Extract the (X, Y) coordinate from the center of the cell holding the provided text.  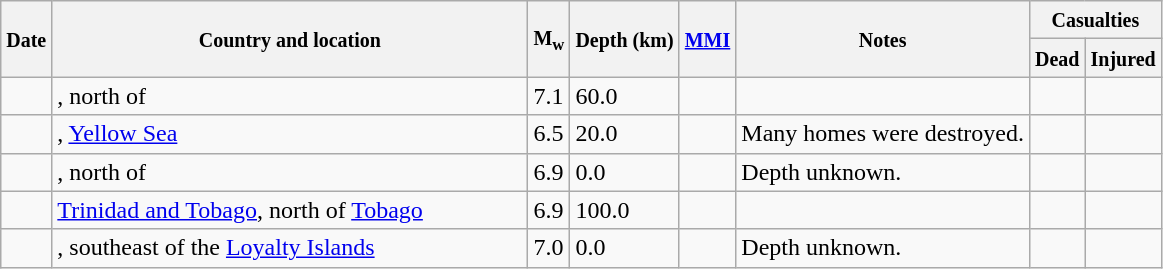
7.1 (549, 96)
60.0 (624, 96)
Date (26, 39)
Many homes were destroyed. (883, 134)
Injured (1123, 58)
Trinidad and Tobago, north of Tobago (290, 210)
Casualties (1095, 20)
20.0 (624, 134)
, southeast of the Loyalty Islands (290, 248)
Notes (883, 39)
Country and location (290, 39)
Dead (1057, 58)
6.5 (549, 134)
100.0 (624, 210)
Depth (km) (624, 39)
Mw (549, 39)
MMI (708, 39)
7.0 (549, 248)
, Yellow Sea (290, 134)
